Detect which cell encompasses the target text, then output its [x, y] center coordinate. 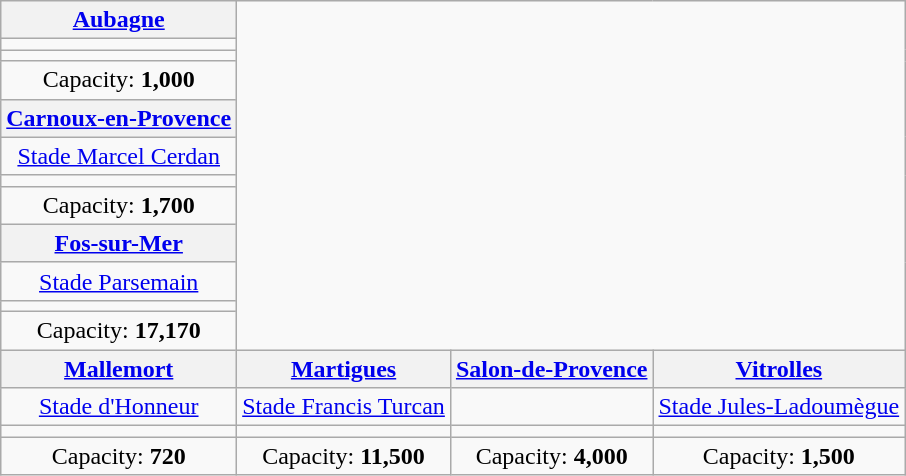
Carnoux-en-Provence [119, 118]
Capacity: 1,700 [119, 205]
Stade Jules-Ladoumègue [779, 407]
Mallemort [119, 369]
Stade d'Honneur [119, 407]
Aubagne [119, 20]
Capacity: 17,170 [119, 330]
Capacity: 4,000 [552, 456]
Stade Parsemain [119, 281]
Stade Marcel Cerdan [119, 156]
Capacity: 720 [119, 456]
Capacity: 1,000 [119, 80]
Martigues [344, 369]
Vitrolles [779, 369]
Capacity: 1,500 [779, 456]
Salon-de-Provence [552, 369]
Capacity: 11,500 [344, 456]
Fos-sur-Mer [119, 243]
Stade Francis Turcan [344, 407]
